Extract the (X, Y) coordinate from the center of the cell holding the provided text.  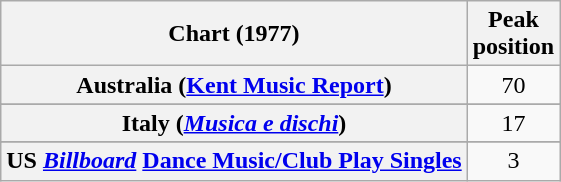
17 (513, 123)
70 (513, 85)
3 (513, 161)
Chart (1977) (234, 34)
Peakposition (513, 34)
Italy (Musica e dischi) (234, 123)
US Billboard Dance Music/Club Play Singles (234, 161)
Australia (Kent Music Report) (234, 85)
